Scan for the cell matching the given text and deliver its (X, Y) coordinate at center. 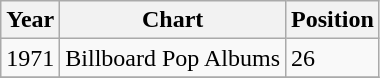
Position (333, 20)
26 (333, 58)
Billboard Pop Albums (173, 58)
Chart (173, 20)
Year (30, 20)
1971 (30, 58)
